Determine the (x, y) coordinate at the center of the cell enclosing the given text.  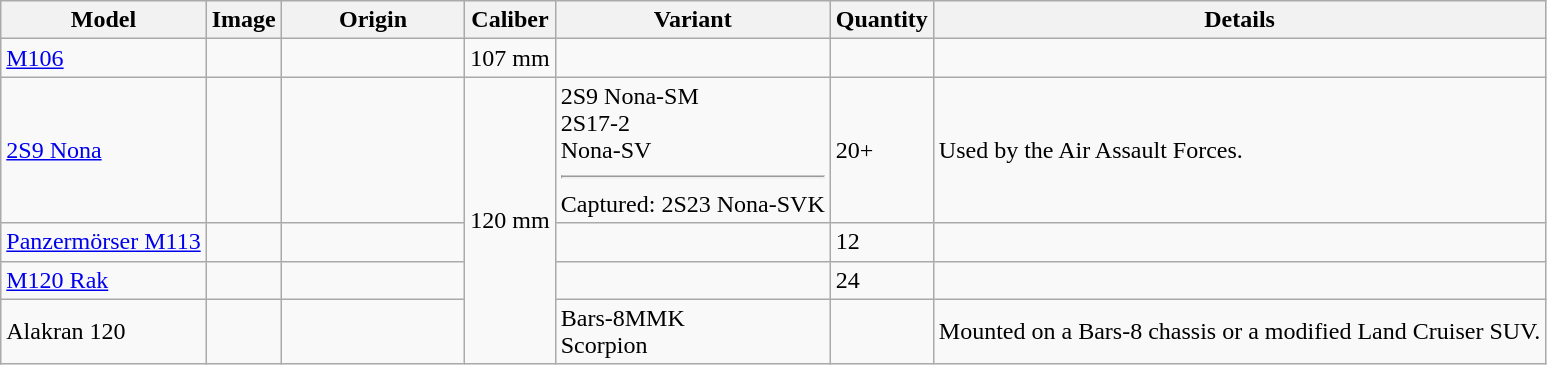
24 (882, 280)
2S9 Nona (104, 150)
M120 Rak (104, 280)
Panzermörser M113 (104, 242)
Quantity (882, 20)
Details (1240, 20)
Caliber (510, 20)
20+ (882, 150)
120 mm (510, 220)
Mounted on a Bars-8 chassis or a modified Land Cruiser SUV. (1240, 332)
Alakran 120 (104, 332)
Variant (692, 20)
107 mm (510, 58)
Used by the Air Assault Forces. (1240, 150)
M106 (104, 58)
Image (244, 20)
Bars-8MMKScorpion (692, 332)
Origin (373, 20)
12 (882, 242)
Model (104, 20)
2S9 Nona-SM2S17-2Nona-SV Captured: 2S23 Nona-SVK (692, 150)
